Provide the (X, Y) coordinate of the cell's center where the given text is located.  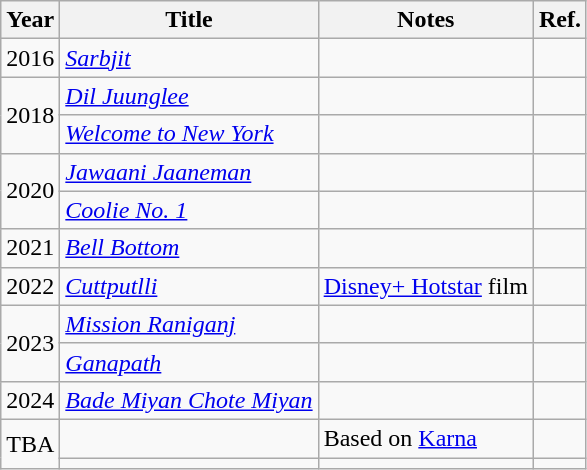
2022 (30, 286)
2018 (30, 115)
Dil Juunglee (189, 96)
2021 (30, 248)
Ref. (560, 20)
Jawaani Jaaneman (189, 172)
Coolie No. 1 (189, 210)
Based on Karna (426, 438)
2020 (30, 191)
Bell Bottom (189, 248)
2024 (30, 400)
TBA (30, 444)
Ganapath (189, 362)
Bade Miyan Chote Miyan (189, 400)
Mission Raniganj (189, 324)
Welcome to New York (189, 134)
Notes (426, 20)
Year (30, 20)
Disney+ Hotstar film (426, 286)
Sarbjit (189, 58)
Title (189, 20)
2016 (30, 58)
2023 (30, 343)
Cuttputlli (189, 286)
